Determine the (X, Y) coordinate at the center of the cell enclosing the given text.  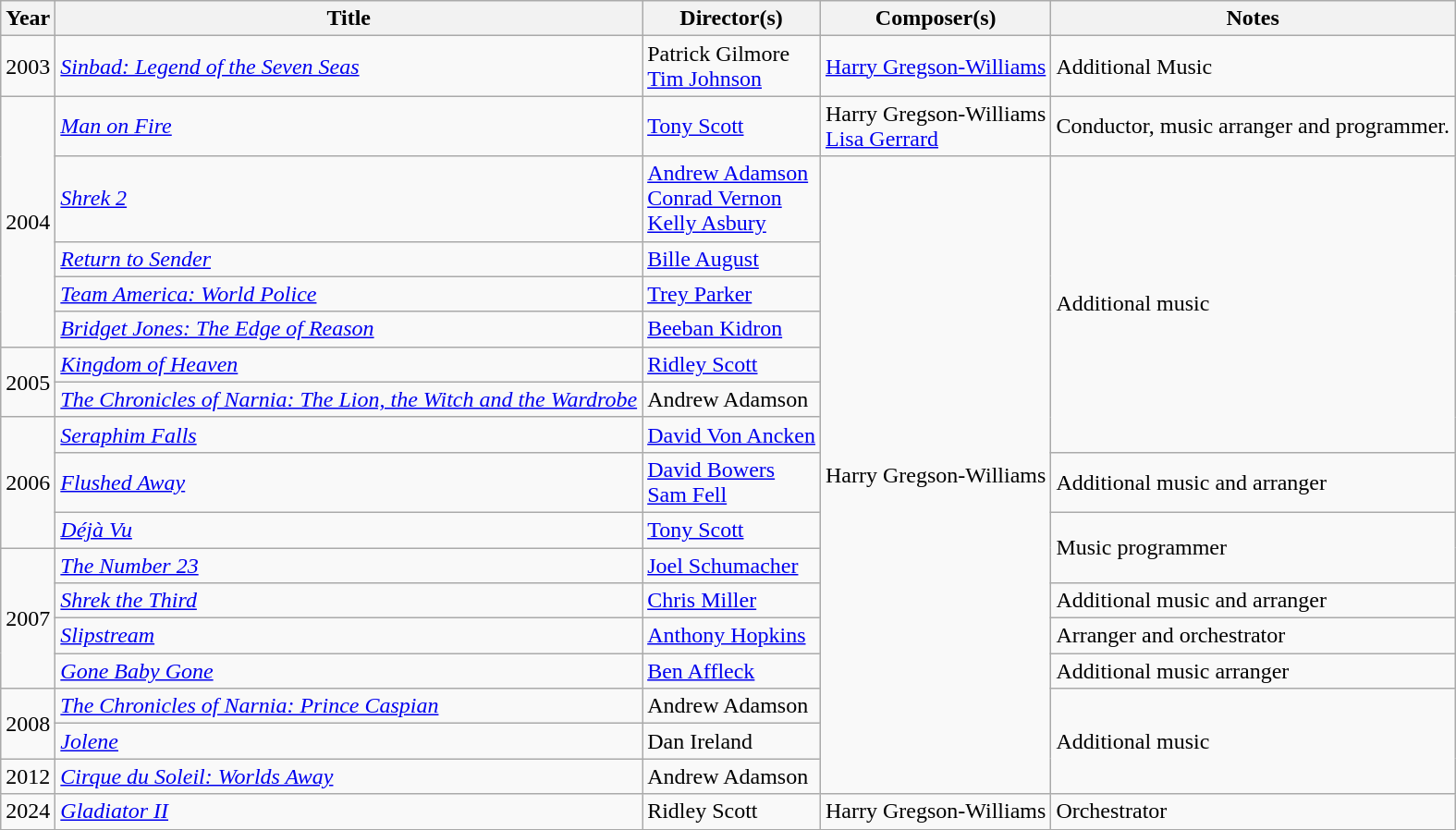
Gladiator II (349, 812)
Gone Baby Gone (349, 671)
Bille August (732, 259)
Beeban Kidron (732, 329)
Conductor, music arranger and programmer. (1254, 126)
Trey Parker (732, 294)
The Chronicles of Narnia: Prince Caspian (349, 706)
Déjà Vu (349, 530)
Sinbad: Legend of the Seven Seas (349, 67)
Additional music arranger (1254, 671)
2008 (28, 724)
Joel Schumacher (732, 565)
Arranger and orchestrator (1254, 636)
Music programmer (1254, 547)
Additional Music (1254, 67)
2007 (28, 617)
2005 (28, 382)
Harry Gregson-WilliamsLisa Gerrard (936, 126)
Man on Fire (349, 126)
Year (28, 18)
Shrek the Third (349, 601)
Return to Sender (349, 259)
Jolene (349, 741)
Team America: World Police (349, 294)
Orchestrator (1254, 812)
Notes (1254, 18)
David BowersSam Fell (732, 482)
2024 (28, 812)
Flushed Away (349, 482)
Chris Miller (732, 601)
Title (349, 18)
2003 (28, 67)
2004 (28, 222)
The Number 23 (349, 565)
2006 (28, 482)
Seraphim Falls (349, 434)
Bridget Jones: The Edge of Reason (349, 329)
Cirque du Soleil: Worlds Away (349, 776)
Andrew AdamsonConrad VernonKelly Asbury (732, 199)
Ben Affleck (732, 671)
David Von Ancken (732, 434)
Composer(s) (936, 18)
Kingdom of Heaven (349, 364)
Slipstream (349, 636)
Anthony Hopkins (732, 636)
2012 (28, 776)
The Chronicles of Narnia: The Lion, the Witch and the Wardrobe (349, 399)
Shrek 2 (349, 199)
Patrick GilmoreTim Johnson (732, 67)
Dan Ireland (732, 741)
Director(s) (732, 18)
